Output the (x, y) coordinate of the center of the cell containing the given text.  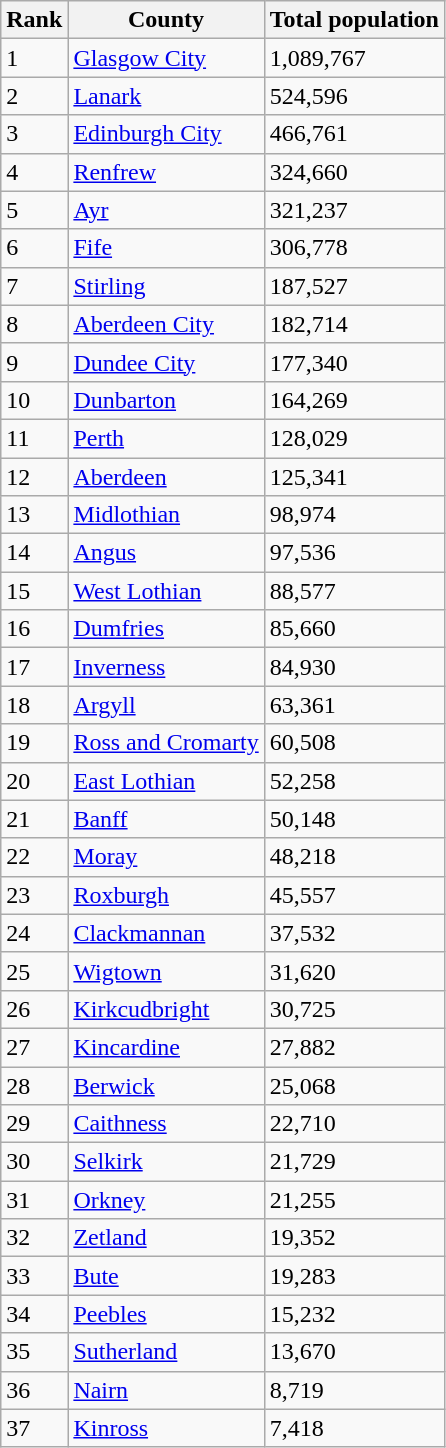
30 (34, 1162)
3 (34, 134)
Bute (166, 1276)
11 (34, 438)
27,882 (354, 1047)
321,237 (354, 210)
63,361 (354, 705)
177,340 (354, 362)
Dumfries (166, 629)
Kinross (166, 1428)
Wigtown (166, 971)
33 (34, 1276)
Total population (354, 20)
Ross and Cromarty (166, 743)
Nairn (166, 1390)
24 (34, 933)
32 (34, 1238)
9 (34, 362)
88,577 (354, 591)
Zetland (166, 1238)
466,761 (354, 134)
Dunbarton (166, 400)
21,729 (354, 1162)
Ayr (166, 210)
Angus (166, 553)
45,557 (354, 895)
324,660 (354, 172)
East Lothian (166, 781)
29 (34, 1124)
Renfrew (166, 172)
Midlothian (166, 515)
48,218 (354, 857)
37 (34, 1428)
Roxburgh (166, 895)
2 (34, 96)
10 (34, 400)
21,255 (354, 1200)
Fife (166, 248)
182,714 (354, 324)
Kirkcudbright (166, 1009)
60,508 (354, 743)
Stirling (166, 286)
125,341 (354, 477)
50,148 (354, 819)
187,527 (354, 286)
Berwick (166, 1085)
164,269 (354, 400)
Kincardine (166, 1047)
Aberdeen (166, 477)
15 (34, 591)
Glasgow City (166, 58)
Caithness (166, 1124)
52,258 (354, 781)
8 (34, 324)
36 (34, 1390)
20 (34, 781)
85,660 (354, 629)
Perth (166, 438)
37,532 (354, 933)
Orkney (166, 1200)
25 (34, 971)
17 (34, 667)
22,710 (354, 1124)
14 (34, 553)
31 (34, 1200)
27 (34, 1047)
Clackmannan (166, 933)
35 (34, 1352)
28 (34, 1085)
Inverness (166, 667)
Aberdeen City (166, 324)
19,352 (354, 1238)
13 (34, 515)
21 (34, 819)
West Lothian (166, 591)
31,620 (354, 971)
18 (34, 705)
1,089,767 (354, 58)
12 (34, 477)
13,670 (354, 1352)
8,719 (354, 1390)
Selkirk (166, 1162)
22 (34, 857)
26 (34, 1009)
Peebles (166, 1314)
Moray (166, 857)
16 (34, 629)
County (166, 20)
1 (34, 58)
98,974 (354, 515)
84,930 (354, 667)
Rank (34, 20)
306,778 (354, 248)
7 (34, 286)
19,283 (354, 1276)
6 (34, 248)
Lanark (166, 96)
15,232 (354, 1314)
128,029 (354, 438)
4 (34, 172)
19 (34, 743)
34 (34, 1314)
25,068 (354, 1085)
97,536 (354, 553)
Sutherland (166, 1352)
Dundee City (166, 362)
30,725 (354, 1009)
23 (34, 895)
Banff (166, 819)
524,596 (354, 96)
5 (34, 210)
Edinburgh City (166, 134)
Argyll (166, 705)
7,418 (354, 1428)
